Locate the cell with the specified text and output its (x, y) center coordinate. 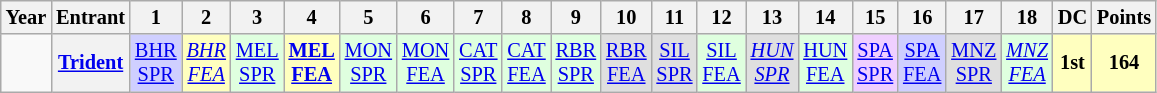
CATSPR (478, 63)
Year (26, 17)
Entrant (90, 17)
15 (875, 17)
MNZFEA (1027, 63)
SPAFEA (922, 63)
Points (1124, 17)
7 (478, 17)
MNZSPR (974, 63)
MELSPR (258, 63)
14 (825, 17)
MELFEA (312, 63)
SILFEA (721, 63)
17 (974, 17)
RBRSPR (576, 63)
12 (721, 17)
MONFEA (426, 63)
9 (576, 17)
BHRFEA (206, 63)
164 (1124, 63)
13 (772, 17)
3 (258, 17)
18 (1027, 17)
HUNFEA (825, 63)
5 (368, 17)
1 (156, 17)
RBRFEA (626, 63)
10 (626, 17)
1st (1072, 63)
HUNSPR (772, 63)
SPASPR (875, 63)
16 (922, 17)
SILSPR (674, 63)
BHRSPR (156, 63)
DC (1072, 17)
Trident (90, 63)
2 (206, 17)
MONSPR (368, 63)
11 (674, 17)
CATFEA (526, 63)
8 (526, 17)
6 (426, 17)
4 (312, 17)
